Output the [x, y] coordinate of the center of the cell containing the given text.  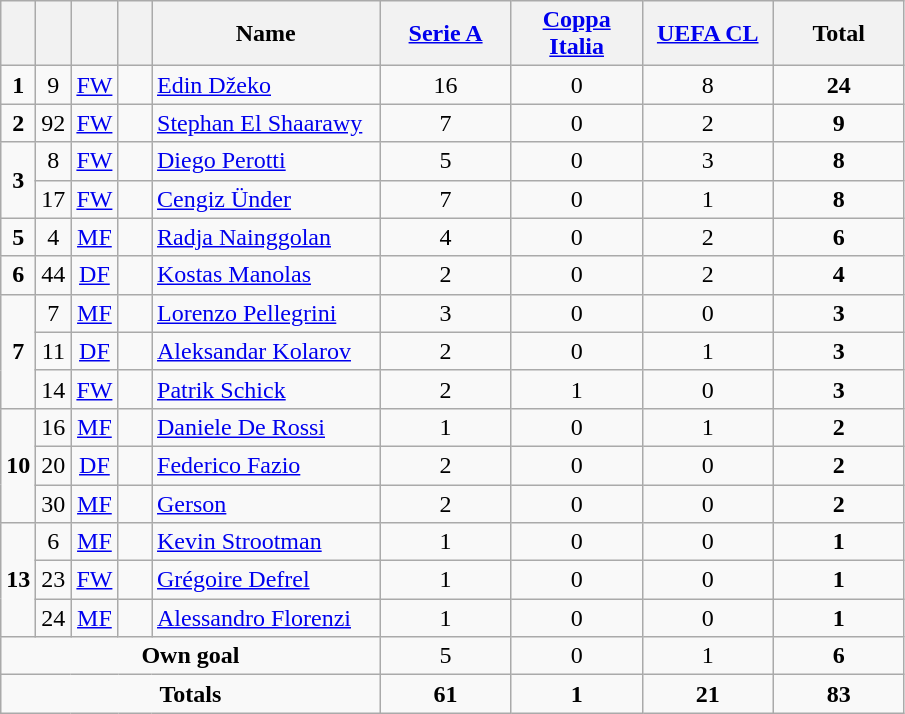
Federico Fazio [266, 465]
92 [54, 123]
21 [708, 694]
61 [446, 694]
Totals [190, 694]
Gerson [266, 503]
30 [54, 503]
Cengiz Ünder [266, 199]
20 [54, 465]
10 [18, 465]
Name [266, 34]
Coppa Italia [576, 34]
Kostas Manolas [266, 275]
Own goal [190, 656]
Aleksandar Kolarov [266, 351]
13 [18, 580]
17 [54, 199]
Alessandro Florenzi [266, 618]
Serie A [446, 34]
83 [838, 694]
Lorenzo Pellegrini [266, 313]
Diego Perotti [266, 161]
Total [838, 34]
Patrik Schick [266, 389]
UEFA CL [708, 34]
Edin Džeko [266, 85]
14 [54, 389]
23 [54, 580]
Grégoire Defrel [266, 580]
Radja Nainggolan [266, 237]
Daniele De Rossi [266, 427]
Stephan El Shaarawy [266, 123]
Kevin Strootman [266, 542]
11 [54, 351]
44 [54, 275]
